Return the [X, Y] coordinate for the center point of the cell that contains the specified text.  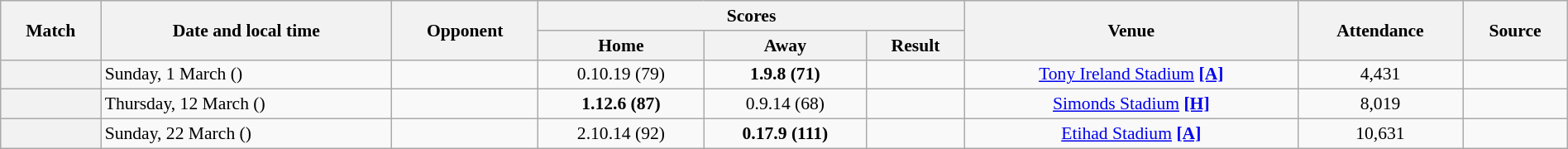
10,631 [1380, 134]
2.10.14 (92) [622, 134]
Result [916, 46]
1.12.6 (87) [622, 104]
Sunday, 1 March () [246, 74]
Date and local time [246, 30]
Opponent [465, 30]
Source [1515, 30]
Etihad Stadium [A] [1131, 134]
Attendance [1380, 30]
Match [51, 30]
Thursday, 12 March () [246, 104]
Away [785, 46]
Sunday, 22 March () [246, 134]
Venue [1131, 30]
0.9.14 (68) [785, 104]
Tony Ireland Stadium [A] [1131, 74]
0.10.19 (79) [622, 74]
Simonds Stadium [H] [1131, 104]
4,431 [1380, 74]
8,019 [1380, 104]
Home [622, 46]
1.9.8 (71) [785, 74]
0.17.9 (111) [785, 134]
Scores [752, 16]
